Capture the cell that displays the provided text and extract its [x, y] central coordinate. 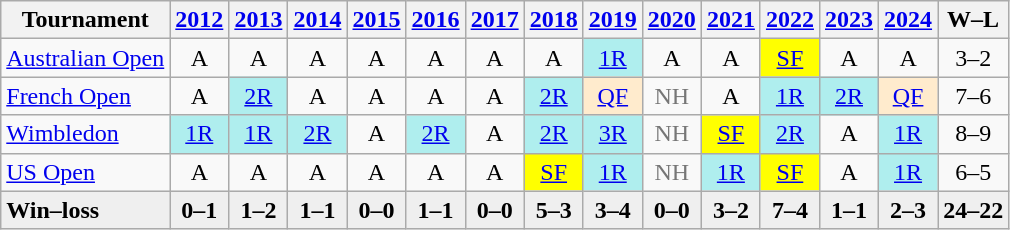
2022 [790, 20]
2019 [612, 20]
2–3 [908, 210]
6–5 [974, 172]
7–4 [790, 210]
8–9 [974, 134]
3–4 [612, 210]
5–3 [554, 210]
2020 [672, 20]
2017 [494, 20]
2013 [258, 20]
Win–loss [86, 210]
Australian Open [86, 58]
2024 [908, 20]
2021 [730, 20]
2018 [554, 20]
French Open [86, 96]
2016 [436, 20]
1–2 [258, 210]
Tournament [86, 20]
Wimbledon [86, 134]
2015 [376, 20]
24–22 [974, 210]
0–1 [200, 210]
US Open [86, 172]
3R [612, 134]
7–6 [974, 96]
W–L [974, 20]
2014 [318, 20]
2012 [200, 20]
2023 [848, 20]
